Detect which cell encompasses the target text, then output its (x, y) center coordinate. 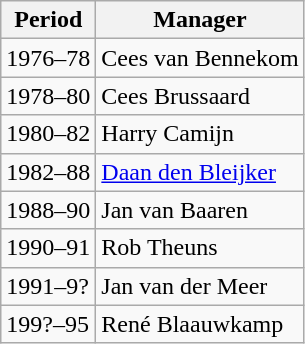
Harry Camijn (200, 134)
Daan den Bleijker (200, 172)
1991–9? (48, 286)
Cees van Bennekom (200, 58)
Jan van Baaren (200, 210)
Period (48, 20)
René Blaauwkamp (200, 324)
Rob Theuns (200, 248)
Manager (200, 20)
199?–95 (48, 324)
Jan van der Meer (200, 286)
1982–88 (48, 172)
1976–78 (48, 58)
Cees Brussaard (200, 96)
1988–90 (48, 210)
1980–82 (48, 134)
1990–91 (48, 248)
1978–80 (48, 96)
